Scan for the cell matching the given text and deliver its [x, y] coordinate at center. 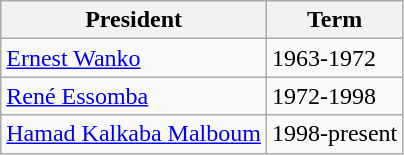
René Essomba [134, 96]
Ernest Wanko [134, 58]
1972-1998 [334, 96]
President [134, 20]
Hamad Kalkaba Malboum [134, 134]
Term [334, 20]
1963-1972 [334, 58]
1998-present [334, 134]
